Identify which cell holds the provided text, then report its (x, y) central coordinate. 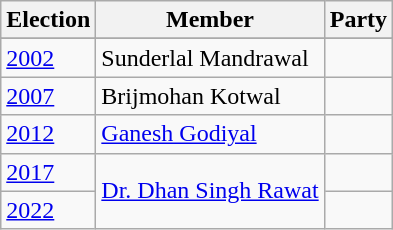
Member (210, 20)
Election (48, 20)
2002 (48, 58)
2012 (48, 134)
2007 (48, 96)
2017 (48, 172)
Brijmohan Kotwal (210, 96)
Party (358, 20)
Dr. Dhan Singh Rawat (210, 191)
Sunderlal Mandrawal (210, 58)
2022 (48, 210)
Ganesh Godiyal (210, 134)
